Return the [X, Y] coordinate for the center point of the cell that contains the specified text.  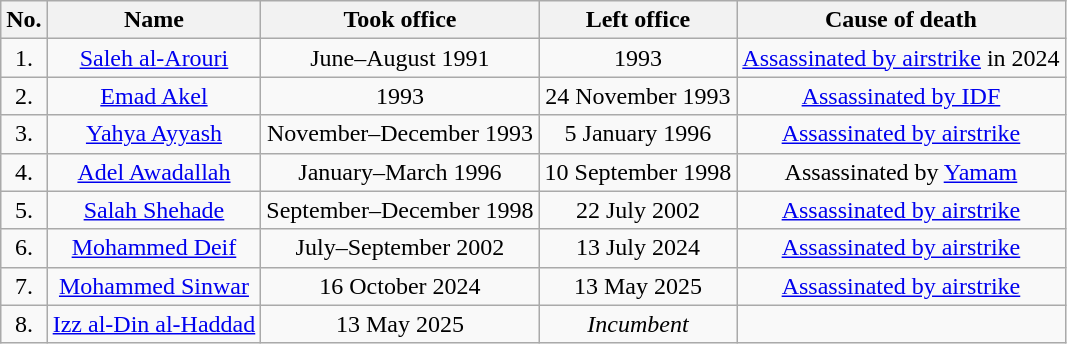
4. [24, 172]
5. [24, 210]
Izz al-Din al-Haddad [154, 324]
Incumbent [638, 324]
Assassinated by Yamam [901, 172]
Assassinated by IDF [901, 96]
16 October 2024 [400, 286]
January–March 1996 [400, 172]
September–December 1998 [400, 210]
Cause of death [901, 20]
24 November 1993 [638, 96]
Mohammed Deif [154, 248]
Assassinated by airstrike in 2024 [901, 58]
Adel Awadallah [154, 172]
Salah Shehade [154, 210]
No. [24, 20]
Took office [400, 20]
3. [24, 134]
Emad Akel [154, 96]
8. [24, 324]
2. [24, 96]
November–December 1993 [400, 134]
June–August 1991 [400, 58]
7. [24, 286]
22 July 2002 [638, 210]
July–September 2002 [400, 248]
Mohammed Sinwar [154, 286]
13 July 2024 [638, 248]
Left office [638, 20]
Saleh al-Arouri [154, 58]
6. [24, 248]
Name [154, 20]
5 January 1996 [638, 134]
Yahya Ayyash [154, 134]
10 September 1998 [638, 172]
1. [24, 58]
